Return [x, y] of the center of cell containing provided text 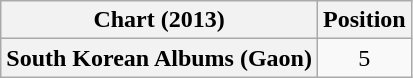
Chart (2013) [160, 20]
Position [364, 20]
South Korean Albums (Gaon) [160, 58]
5 [364, 58]
